Determine the [X, Y] coordinate at the center of the cell enclosing the given text.  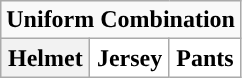
Jersey [130, 58]
Pants [204, 58]
Helmet [46, 58]
Uniform Combination [121, 20]
